Output the (X, Y) coordinate of the center of the cell containing the given text.  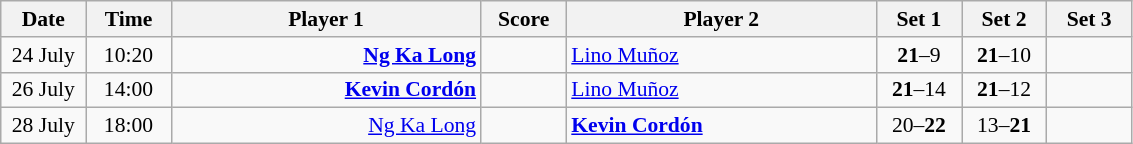
Set 3 (1090, 19)
24 July (44, 55)
21–10 (1004, 55)
Set 2 (1004, 19)
20–22 (918, 126)
Date (44, 19)
21–14 (918, 90)
Score (524, 19)
21–12 (1004, 90)
10:20 (128, 55)
18:00 (128, 126)
Time (128, 19)
Player 1 (326, 19)
14:00 (128, 90)
Set 1 (918, 19)
21–9 (918, 55)
13–21 (1004, 126)
28 July (44, 126)
26 July (44, 90)
Player 2 (721, 19)
